Determine the [x, y] coordinate at the center of the cell enclosing the given text.  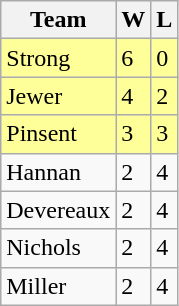
W [134, 20]
0 [164, 58]
Team [58, 20]
Nichols [58, 248]
Hannan [58, 172]
Jewer [58, 96]
Strong [58, 58]
6 [134, 58]
Devereaux [58, 210]
Pinsent [58, 134]
L [164, 20]
Miller [58, 286]
